Extract the (x, y) coordinate from the center of the cell holding the provided text.  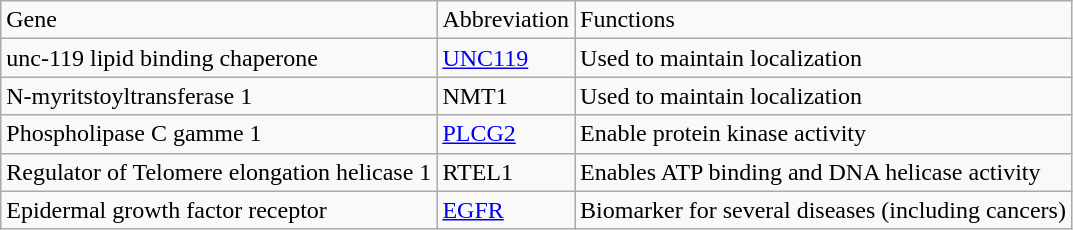
NMT1 (506, 96)
PLCG2 (506, 134)
N-myritstoyltransferase 1 (219, 96)
EGFR (506, 210)
Functions (824, 20)
Abbreviation (506, 20)
Enable protein kinase activity (824, 134)
Enables ATP binding and DNA helicase activity (824, 172)
Phospholipase C gamme 1 (219, 134)
UNC119 (506, 58)
unc-119 lipid binding chaperone (219, 58)
RTEL1 (506, 172)
Gene (219, 20)
Biomarker for several diseases (including cancers) (824, 210)
Regulator of Telomere elongation helicase 1 (219, 172)
Epidermal growth factor receptor (219, 210)
